Pinpoint the cell where the given text exists, returning its [X, Y] midpoint coordinate. 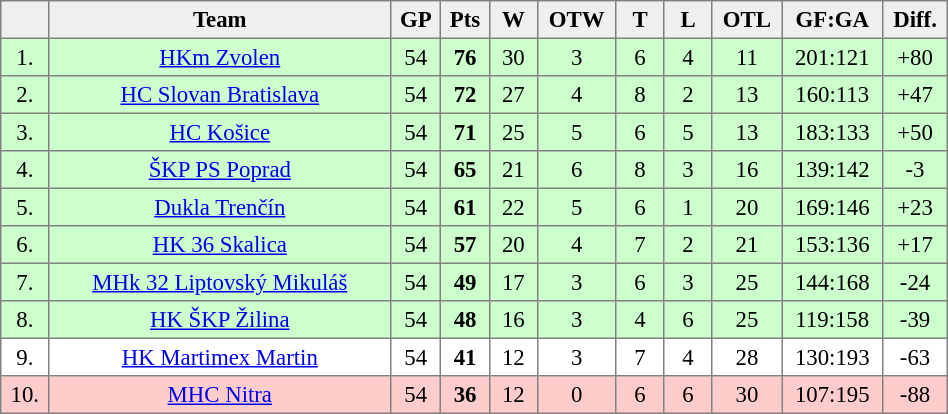
Diff. [915, 20]
9. [25, 357]
153:136 [832, 245]
Pts [466, 20]
+23 [915, 207]
7. [25, 282]
HKm Zvolen [220, 57]
-3 [915, 170]
5. [25, 207]
139:142 [832, 170]
GF:GA [832, 20]
HK Martimex Martin [220, 357]
W [513, 20]
169:146 [832, 207]
1. [25, 57]
61 [466, 207]
HK 36 Skalica [220, 245]
4. [25, 170]
T [640, 20]
+17 [915, 245]
36 [466, 395]
Team [220, 20]
17 [513, 282]
+50 [915, 132]
160:113 [832, 95]
GP [416, 20]
76 [466, 57]
MHC Nitra [220, 395]
0 [576, 395]
183:133 [832, 132]
65 [466, 170]
144:168 [832, 282]
41 [466, 357]
OTL [747, 20]
3. [25, 132]
-39 [915, 320]
+80 [915, 57]
MHk 32 Liptovský Mikuláš [220, 282]
11 [747, 57]
HC Košice [220, 132]
10. [25, 395]
22 [513, 207]
-88 [915, 395]
119:158 [832, 320]
6. [25, 245]
201:121 [832, 57]
27 [513, 95]
28 [747, 357]
L [688, 20]
48 [466, 320]
2. [25, 95]
-24 [915, 282]
130:193 [832, 357]
ŠKP PS Poprad [220, 170]
71 [466, 132]
-63 [915, 357]
1 [688, 207]
+47 [915, 95]
8. [25, 320]
49 [466, 282]
OTW [576, 20]
HC Slovan Bratislava [220, 95]
Dukla Trenčín [220, 207]
72 [466, 95]
57 [466, 245]
HK ŠKP Žilina [220, 320]
107:195 [832, 395]
